For the text-containing cell, return its midpoint in (X, Y) coordinate format. 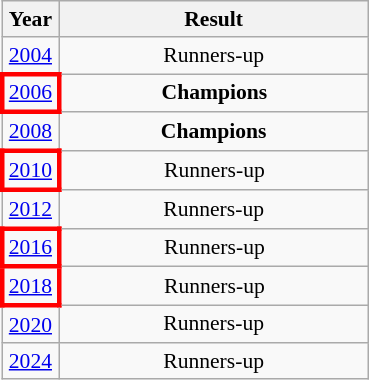
2012 (30, 210)
2016 (30, 248)
2024 (30, 361)
2006 (30, 94)
Result (214, 19)
2004 (30, 56)
2008 (30, 132)
2010 (30, 170)
2018 (30, 286)
2020 (30, 324)
Year (30, 19)
